Return the (x, y) coordinate for the center point of the cell that contains the specified text.  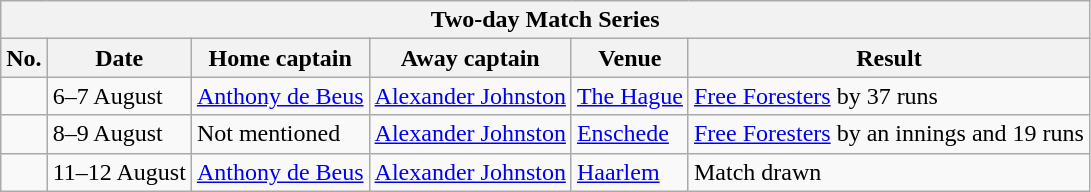
Home captain (280, 58)
Not mentioned (280, 134)
Match drawn (888, 172)
The Hague (630, 96)
Free Foresters by an innings and 19 runs (888, 134)
Venue (630, 58)
No. (24, 58)
Enschede (630, 134)
Free Foresters by 37 runs (888, 96)
Two-day Match Series (546, 20)
11–12 August (119, 172)
Away captain (470, 58)
Result (888, 58)
Haarlem (630, 172)
Date (119, 58)
8–9 August (119, 134)
6–7 August (119, 96)
